Scan for the cell matching the given text and deliver its [X, Y] coordinate at center. 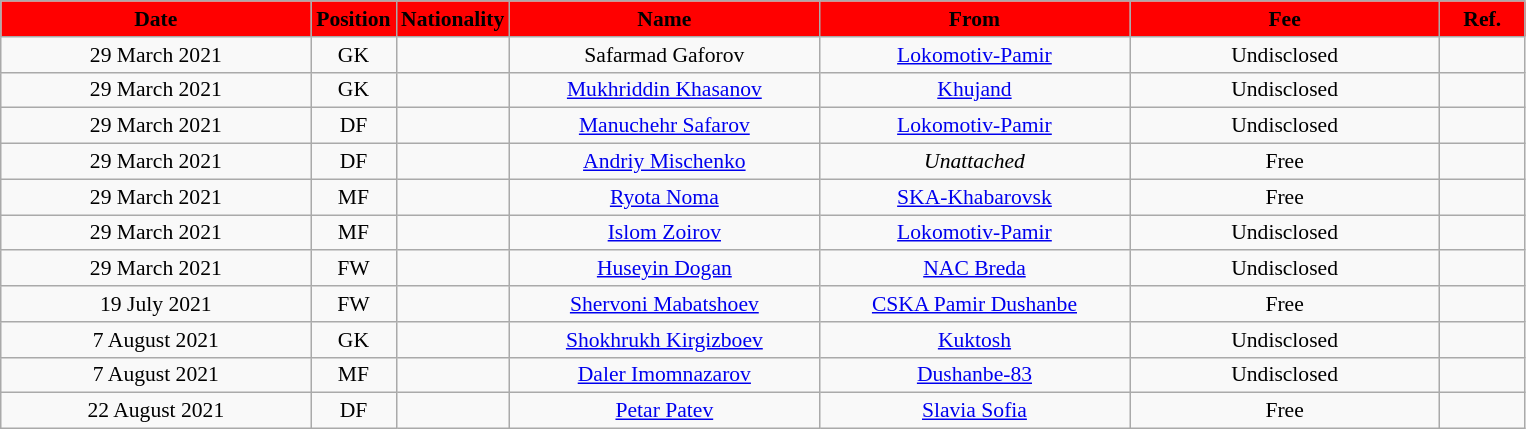
SKA-Khabarovsk [974, 197]
Dushanbe-83 [974, 375]
Manuchehr Safarov [664, 126]
CSKA Pamir Dushanbe [974, 304]
Safarmad Gaforov [664, 55]
19 July 2021 [156, 304]
Khujand [974, 90]
Shervoni Mabatshoev [664, 304]
Unattached [974, 162]
NAC Breda [974, 269]
Date [156, 19]
Andriy Mischenko [664, 162]
Petar Patev [664, 411]
Daler Imomnazarov [664, 375]
Ryota Noma [664, 197]
Islom Zoirov [664, 233]
Shokhrukh Kirgizboev [664, 340]
Mukhriddin Khasanov [664, 90]
Kuktosh [974, 340]
Ref. [1482, 19]
Name [664, 19]
22 August 2021 [156, 411]
Slavia Sofia [974, 411]
Fee [1285, 19]
Position [354, 19]
Huseyin Dogan [664, 269]
Nationality [452, 19]
From [974, 19]
